Extract the (X, Y) coordinate from the center of the cell holding the provided text.  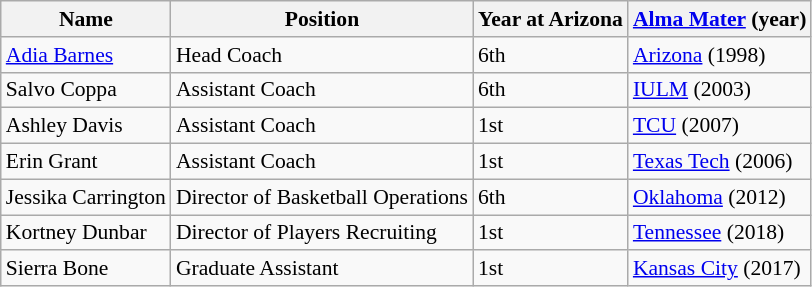
Salvo Coppa (86, 90)
Alma Mater (year) (720, 19)
Graduate Assistant (322, 269)
Sierra Bone (86, 269)
Director of Players Recruiting (322, 233)
Tennessee (2018) (720, 233)
Adia Barnes (86, 55)
IULM (2003) (720, 90)
Kansas City (2017) (720, 269)
Arizona (1998) (720, 55)
Year at Arizona (550, 19)
Director of Basketball Operations (322, 197)
Position (322, 19)
Erin Grant (86, 162)
TCU (2007) (720, 126)
Jessika Carrington (86, 197)
Kortney Dunbar (86, 233)
Texas Tech (2006) (720, 162)
Head Coach (322, 55)
Oklahoma (2012) (720, 197)
Ashley Davis (86, 126)
Name (86, 19)
